Search for the cell housing the specified text and yield its [X, Y] center coordinate. 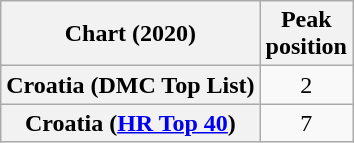
Croatia (DMC Top List) [130, 85]
Chart (2020) [130, 34]
7 [306, 123]
Peakposition [306, 34]
Croatia (HR Top 40) [130, 123]
2 [306, 85]
